Scan for the cell matching the given text and deliver its [x, y] coordinate at center. 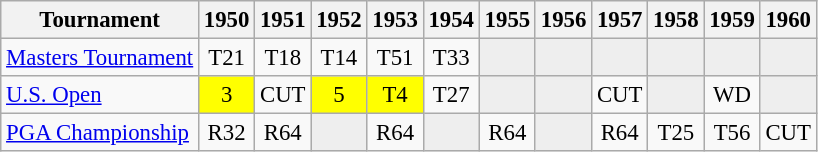
1952 [339, 20]
1951 [283, 20]
1955 [507, 20]
T21 [227, 58]
1956 [563, 20]
1960 [788, 20]
1954 [451, 20]
T51 [395, 58]
T27 [451, 95]
U.S. Open [100, 95]
T25 [676, 133]
T14 [339, 58]
Tournament [100, 20]
T4 [395, 95]
T33 [451, 58]
Masters Tournament [100, 58]
1959 [732, 20]
R32 [227, 133]
T18 [283, 58]
PGA Championship [100, 133]
1953 [395, 20]
1957 [620, 20]
WD [732, 95]
1958 [676, 20]
3 [227, 95]
1950 [227, 20]
T56 [732, 133]
5 [339, 95]
